Detect which cell encompasses the target text, then output its [X, Y] center coordinate. 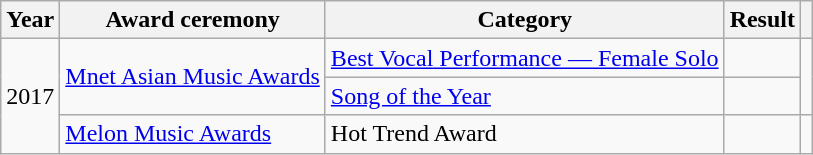
2017 [30, 96]
Song of the Year [524, 96]
Category [524, 20]
Best Vocal Performance — Female Solo [524, 58]
Result [762, 20]
Hot Trend Award [524, 134]
Melon Music Awards [193, 134]
Year [30, 20]
Mnet Asian Music Awards [193, 77]
Award ceremony [193, 20]
